Identify which cell holds the provided text, then report its (x, y) central coordinate. 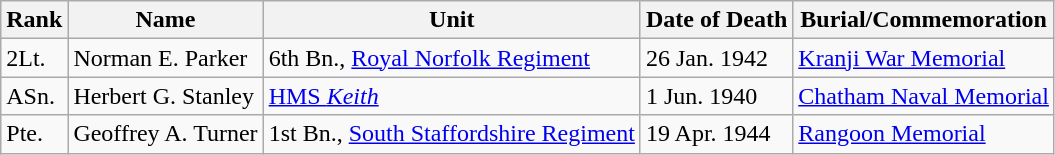
Kranji War Memorial (924, 58)
HMS Keith (452, 96)
Rank (34, 20)
Geoffrey A. Turner (166, 134)
Date of Death (716, 20)
Pte. (34, 134)
1st Bn., South Staffordshire Regiment (452, 134)
26 Jan. 1942 (716, 58)
Unit (452, 20)
Norman E. Parker (166, 58)
Rangoon Memorial (924, 134)
6th Bn., Royal Norfolk Regiment (452, 58)
Herbert G. Stanley (166, 96)
Chatham Naval Memorial (924, 96)
19 Apr. 1944 (716, 134)
1 Jun. 1940 (716, 96)
Burial/Commemoration (924, 20)
ASn. (34, 96)
2Lt. (34, 58)
Name (166, 20)
